Extract the (X, Y) coordinate from the center of the cell holding the provided text.  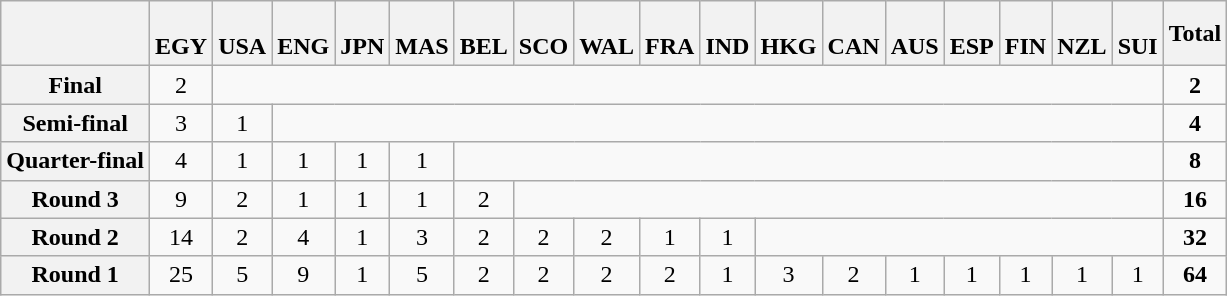
Round 1 (76, 275)
Final (76, 85)
NZL (1082, 34)
WAL (607, 34)
64 (1195, 275)
Semi-final (76, 123)
Round 3 (76, 199)
AUS (914, 34)
FRA (669, 34)
SCO (543, 34)
8 (1195, 161)
BEL (484, 34)
MAS (422, 34)
HKG (788, 34)
25 (182, 275)
CAN (854, 34)
16 (1195, 199)
USA (242, 34)
SUI (1138, 34)
Quarter-final (76, 161)
ESP (972, 34)
Round 2 (76, 237)
IND (728, 34)
FIN (1025, 34)
14 (182, 237)
JPN (362, 34)
ENG (304, 34)
EGY (182, 34)
Total (1195, 34)
32 (1195, 237)
